Provide the (X, Y) coordinate of the cell's center where the given text is located.  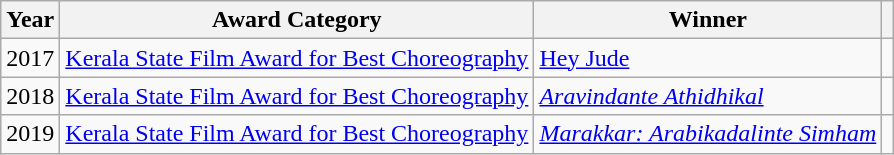
Winner (708, 20)
2017 (30, 58)
Hey Jude (708, 58)
Year (30, 20)
Award Category (297, 20)
2019 (30, 134)
Aravindante Athidhikal (708, 96)
2018 (30, 96)
Marakkar: Arabikadalinte Simham (708, 134)
